Capture the cell that displays the provided text and extract its [X, Y] central coordinate. 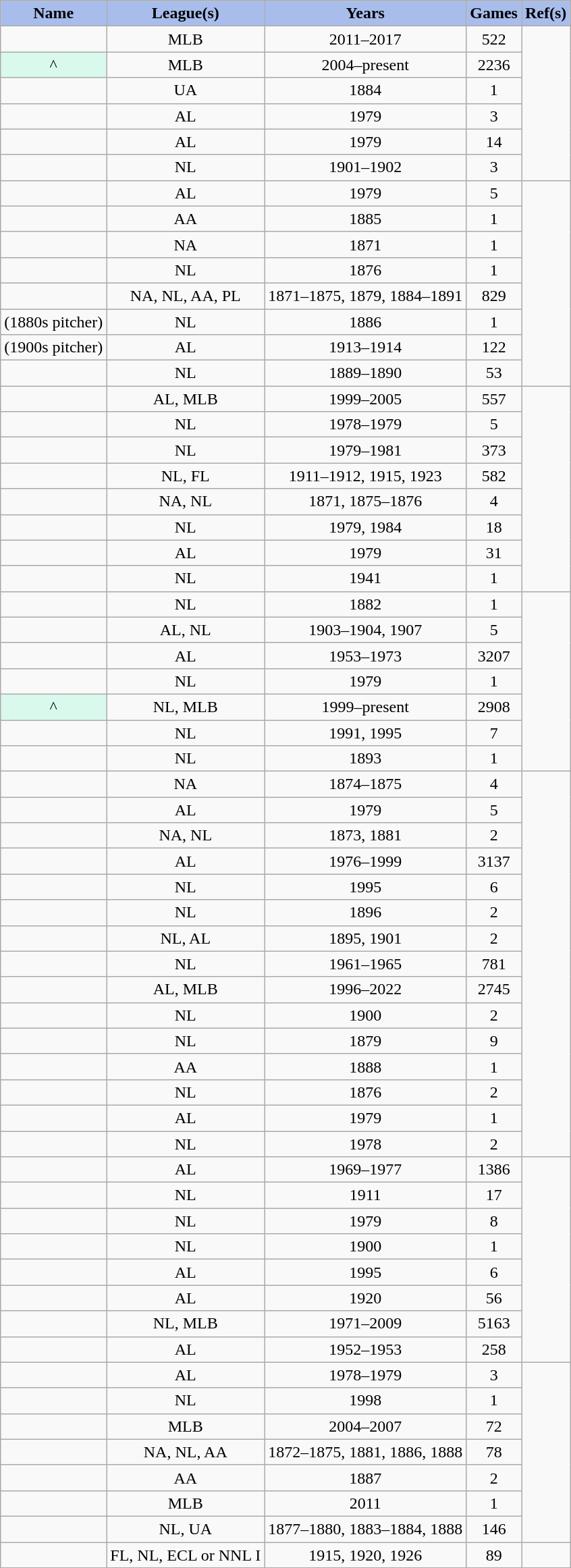
NA, NL, AA, PL [186, 296]
781 [494, 964]
1884 [366, 90]
1976–1999 [366, 861]
1999–present [366, 707]
2745 [494, 990]
1998 [366, 1401]
NL, UA [186, 1529]
1879 [366, 1041]
373 [494, 450]
1895, 1901 [366, 938]
1872–1875, 1881, 1886, 1888 [366, 1452]
1871 [366, 244]
1969–1977 [366, 1170]
1915, 1920, 1926 [366, 1555]
1999–2005 [366, 399]
1889–1890 [366, 373]
1978 [366, 1144]
NL, AL [186, 938]
1961–1965 [366, 964]
557 [494, 399]
1971–2009 [366, 1324]
2011–2017 [366, 39]
522 [494, 39]
1911 [366, 1195]
17 [494, 1195]
Name [54, 13]
2908 [494, 707]
7 [494, 732]
53 [494, 373]
1885 [366, 219]
18 [494, 527]
1893 [366, 759]
Ref(s) [545, 13]
31 [494, 553]
1874–1875 [366, 784]
(1900s pitcher) [54, 348]
1888 [366, 1066]
1896 [366, 913]
NA, NL, AA [186, 1452]
AL, NL [186, 630]
1979–1981 [366, 450]
FL, NL, ECL or NNL I [186, 1555]
258 [494, 1349]
1873, 1881 [366, 836]
UA [186, 90]
1901–1902 [366, 167]
14 [494, 142]
1991, 1995 [366, 732]
1920 [366, 1298]
1882 [366, 604]
1996–2022 [366, 990]
3137 [494, 861]
2011 [366, 1503]
122 [494, 348]
1941 [366, 578]
League(s) [186, 13]
1979, 1984 [366, 527]
1913–1914 [366, 348]
2004–2007 [366, 1426]
NL, FL [186, 476]
(1880s pitcher) [54, 322]
2236 [494, 65]
8 [494, 1221]
1903–1904, 1907 [366, 630]
1911–1912, 1915, 1923 [366, 476]
1887 [366, 1478]
89 [494, 1555]
56 [494, 1298]
1886 [366, 322]
829 [494, 296]
3207 [494, 655]
72 [494, 1426]
582 [494, 476]
1877–1880, 1883–1884, 1888 [366, 1529]
5163 [494, 1324]
78 [494, 1452]
1871–1875, 1879, 1884–1891 [366, 296]
1386 [494, 1170]
Years [366, 13]
1871, 1875–1876 [366, 502]
Games [494, 13]
9 [494, 1041]
146 [494, 1529]
1953–1973 [366, 655]
1952–1953 [366, 1349]
2004–present [366, 65]
